Detect which cell encompasses the target text, then output its (x, y) center coordinate. 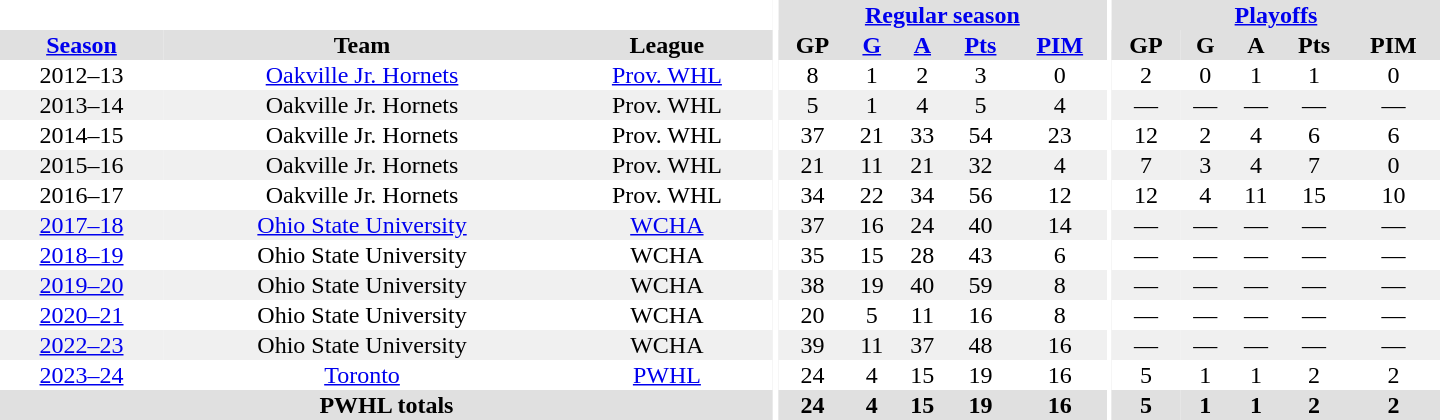
2013–14 (82, 105)
23 (1060, 135)
54 (981, 135)
2012–13 (82, 75)
2015–16 (82, 165)
35 (812, 255)
48 (981, 345)
20 (812, 315)
10 (1394, 195)
League (667, 45)
59 (981, 285)
39 (812, 345)
22 (872, 195)
2014–15 (82, 135)
56 (981, 195)
Team (362, 45)
14 (1060, 225)
2018–19 (82, 255)
43 (981, 255)
28 (922, 255)
Regular season (942, 15)
33 (922, 135)
32 (981, 165)
2020–21 (82, 315)
PWHL (667, 375)
2023–24 (82, 375)
2016–17 (82, 195)
Toronto (362, 375)
PWHL totals (386, 405)
Season (82, 45)
2022–23 (82, 345)
Playoffs (1276, 15)
2019–20 (82, 285)
2017–18 (82, 225)
38 (812, 285)
